Locate the cell with the specified text and output its [x, y] center coordinate. 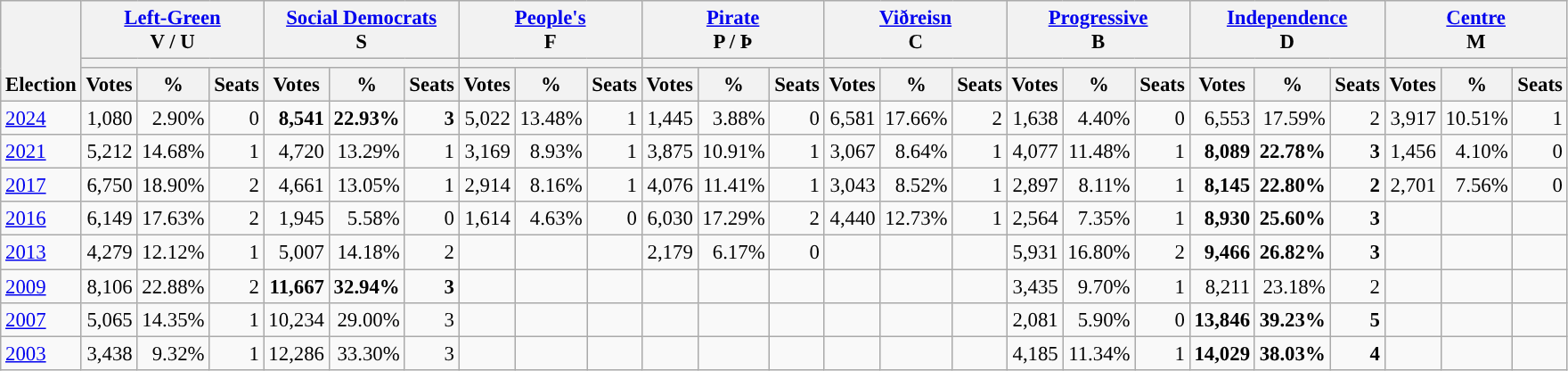
7.56% [1477, 185]
22.93% [367, 119]
3,435 [1035, 286]
33.30% [367, 353]
1,638 [1035, 119]
5.58% [367, 218]
Election [41, 52]
2,914 [486, 185]
17.63% [173, 218]
3,067 [852, 152]
11.41% [734, 185]
CentreM [1475, 30]
6.17% [734, 252]
4,720 [296, 152]
10.91% [734, 152]
ViðreisnC [916, 30]
2,701 [1413, 185]
9.32% [173, 353]
32.94% [367, 286]
5,065 [109, 319]
8,106 [109, 286]
3,169 [486, 152]
2024 [41, 119]
12.12% [173, 252]
8,089 [1222, 152]
8,930 [1222, 218]
14,029 [1222, 353]
3,917 [1413, 119]
12.73% [916, 218]
13.48% [551, 119]
29.00% [367, 319]
11,667 [296, 286]
4.63% [551, 218]
17.66% [916, 119]
1,945 [296, 218]
22.88% [173, 286]
9,466 [1222, 252]
4,279 [109, 252]
3,043 [852, 185]
18.90% [173, 185]
4 [1358, 353]
2016 [41, 218]
8.16% [551, 185]
6,581 [852, 119]
22.78% [1292, 152]
8.64% [916, 152]
38.03% [1292, 353]
13,846 [1222, 319]
Social DemocratsS [362, 30]
12,286 [296, 353]
2,564 [1035, 218]
IndependenceD [1286, 30]
1,080 [109, 119]
4.40% [1099, 119]
1,614 [486, 218]
2003 [41, 353]
5,022 [486, 119]
11.34% [1099, 353]
13.29% [367, 152]
10,234 [296, 319]
2007 [41, 319]
14.35% [173, 319]
8.93% [551, 152]
4.10% [1477, 152]
5,007 [296, 252]
1,445 [670, 119]
5,931 [1035, 252]
4,077 [1035, 152]
4,185 [1035, 353]
2.90% [173, 119]
5.90% [1099, 319]
23.18% [1292, 286]
1,456 [1413, 152]
8.52% [916, 185]
2013 [41, 252]
14.18% [367, 252]
11.48% [1099, 152]
Left-GreenV / U [173, 30]
3,875 [670, 152]
17.59% [1292, 119]
2,897 [1035, 185]
39.23% [1292, 319]
10.51% [1477, 119]
8,541 [296, 119]
25.60% [1292, 218]
4,076 [670, 185]
7.35% [1099, 218]
5 [1358, 319]
4,440 [852, 218]
3.88% [734, 119]
6,750 [109, 185]
14.68% [173, 152]
8,145 [1222, 185]
PirateP / Þ [732, 30]
6,553 [1222, 119]
26.82% [1292, 252]
13.05% [367, 185]
People'sF [551, 30]
8,211 [1222, 286]
6,030 [670, 218]
2,179 [670, 252]
22.80% [1292, 185]
2021 [41, 152]
2009 [41, 286]
3,438 [109, 353]
ProgressiveB [1098, 30]
6,149 [109, 218]
5,212 [109, 152]
17.29% [734, 218]
9.70% [1099, 286]
2,081 [1035, 319]
8.11% [1099, 185]
2017 [41, 185]
16.80% [1099, 252]
4,661 [296, 185]
